Output the (x, y) coordinate of the center of the cell containing the given text.  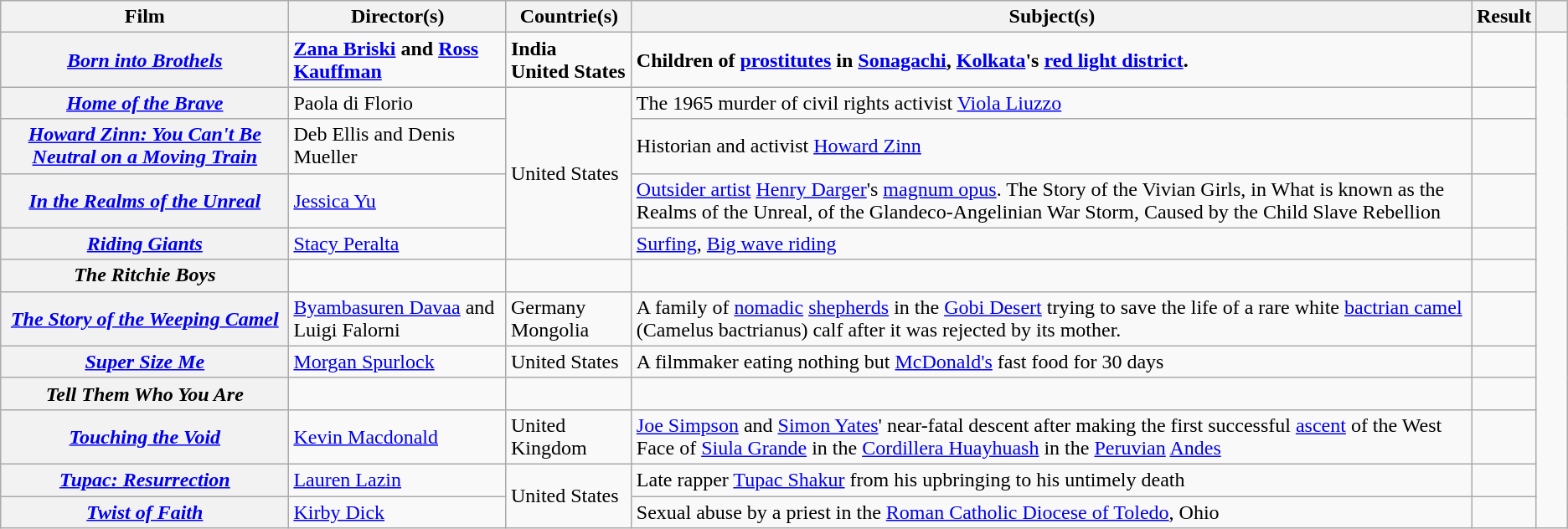
Deb Ellis and Denis Mueller (398, 146)
GermanyMongolia (569, 318)
The Ritchie Boys (145, 275)
Children of prostitutes in Sonagachi, Kolkata's red light district. (1052, 60)
Kevin Macdonald (398, 437)
The 1965 murder of civil rights activist Viola Liuzzo (1052, 103)
Twist of Faith (145, 511)
Surfing, Big wave riding (1052, 244)
IndiaUnited States (569, 60)
Countrie(s) (569, 17)
Stacy Peralta (398, 244)
Historian and activist Howard Zinn (1052, 146)
Late rapper Tupac Shakur from his upbringing to his untimely death (1052, 480)
Howard Zinn: You Can't Be Neutral on a Moving Train (145, 146)
Director(s) (398, 17)
Super Size Me (145, 362)
Paola di Florio (398, 103)
A filmmaker eating nothing but McDonald's fast food for 30 days (1052, 362)
Film (145, 17)
Kirby Dick (398, 511)
Riding Giants (145, 244)
Home of the Brave (145, 103)
Born into Brothels (145, 60)
Tupac: Resurrection (145, 480)
Subject(s) (1052, 17)
Byambasuren Davaa and Luigi Falorni (398, 318)
Result (1504, 17)
Touching the Void (145, 437)
Tell Them Who You Are (145, 393)
Morgan Spurlock (398, 362)
In the Realms of the Unreal (145, 201)
Zana Briski and Ross Kauffman (398, 60)
The Story of the Weeping Camel (145, 318)
Lauren Lazin (398, 480)
United Kingdom (569, 437)
Jessica Yu (398, 201)
Sexual abuse by a priest in the Roman Catholic Diocese of Toledo, Ohio (1052, 511)
